Return the (X, Y) coordinate for the center point of the cell that contains the specified text.  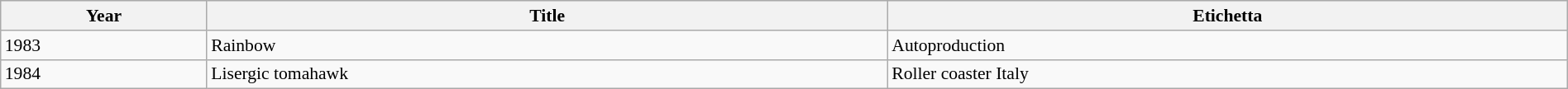
Title (547, 16)
Lisergic tomahawk (547, 74)
1983 (104, 44)
Year (104, 16)
Roller coaster Italy (1227, 74)
Etichetta (1227, 16)
Autoproduction (1227, 44)
Rainbow (547, 44)
1984 (104, 74)
